Output the (x, y) coordinate of the center of the cell containing the given text.  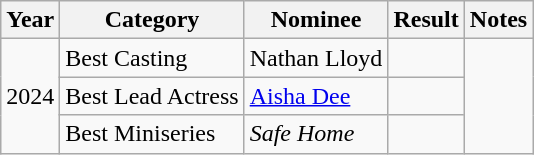
Nominee (316, 20)
Result (426, 20)
Aisha Dee (316, 96)
Notes (498, 20)
Nathan Lloyd (316, 58)
Best Miniseries (152, 134)
Best Lead Actress (152, 96)
Category (152, 20)
Safe Home (316, 134)
Best Casting (152, 58)
2024 (30, 96)
Year (30, 20)
